Output the [x, y] coordinate of the center of the cell containing the given text.  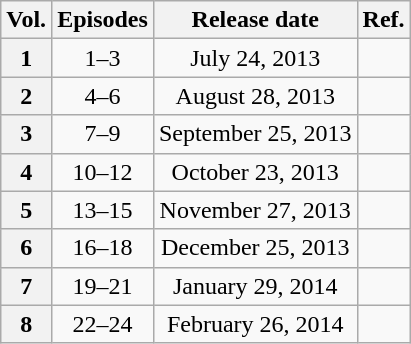
3 [26, 134]
October 23, 2013 [255, 172]
1 [26, 58]
19–21 [103, 286]
10–12 [103, 172]
February 26, 2014 [255, 324]
7–9 [103, 134]
Vol. [26, 20]
January 29, 2014 [255, 286]
7 [26, 286]
8 [26, 324]
1–3 [103, 58]
September 25, 2013 [255, 134]
5 [26, 210]
Episodes [103, 20]
November 27, 2013 [255, 210]
4 [26, 172]
Release date [255, 20]
December 25, 2013 [255, 248]
22–24 [103, 324]
4–6 [103, 96]
6 [26, 248]
16–18 [103, 248]
July 24, 2013 [255, 58]
13–15 [103, 210]
August 28, 2013 [255, 96]
Ref. [384, 20]
2 [26, 96]
